Determine the [X, Y] coordinate at the center of the cell enclosing the given text.  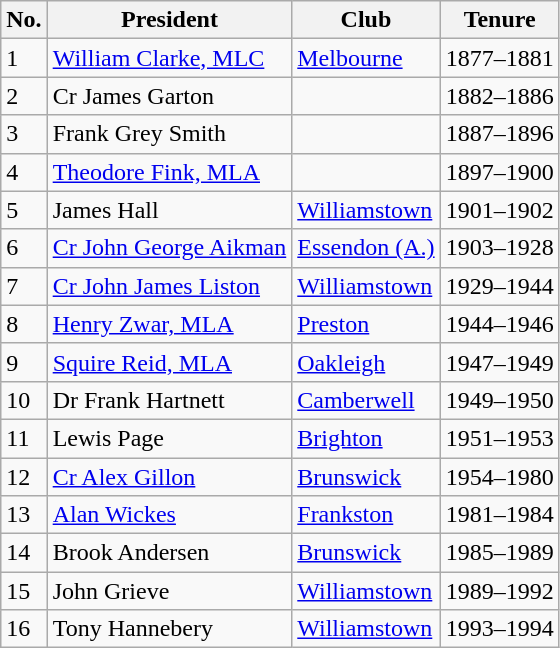
1954–1980 [500, 477]
Cr John George Aikman [170, 248]
Tony Hannebery [170, 629]
Club [366, 20]
1989–1992 [500, 591]
9 [24, 362]
James Hall [170, 210]
10 [24, 400]
4 [24, 172]
John Grieve [170, 591]
1897–1900 [500, 172]
President [170, 20]
11 [24, 438]
1901–1902 [500, 210]
7 [24, 286]
1887–1896 [500, 134]
Brook Andersen [170, 553]
Camberwell [366, 400]
Frank Grey Smith [170, 134]
5 [24, 210]
15 [24, 591]
2 [24, 96]
Alan Wickes [170, 515]
13 [24, 515]
Cr John James Liston [170, 286]
No. [24, 20]
16 [24, 629]
1949–1950 [500, 400]
Dr Frank Hartnett [170, 400]
Oakleigh [366, 362]
1993–1994 [500, 629]
1944–1946 [500, 324]
Tenure [500, 20]
6 [24, 248]
8 [24, 324]
1947–1949 [500, 362]
1985–1989 [500, 553]
Squire Reid, MLA [170, 362]
William Clarke, MLC [170, 58]
Melbourne [366, 58]
Brighton [366, 438]
1877–1881 [500, 58]
1 [24, 58]
Frankston [366, 515]
1903–1928 [500, 248]
Cr James Garton [170, 96]
12 [24, 477]
1929–1944 [500, 286]
Henry Zwar, MLA [170, 324]
Theodore Fink, MLA [170, 172]
Cr Alex Gillon [170, 477]
1882–1886 [500, 96]
1951–1953 [500, 438]
14 [24, 553]
1981–1984 [500, 515]
Essendon (A.) [366, 248]
Preston [366, 324]
Lewis Page [170, 438]
3 [24, 134]
